Provide the [X, Y] coordinate of the cell's center where the given text is located.  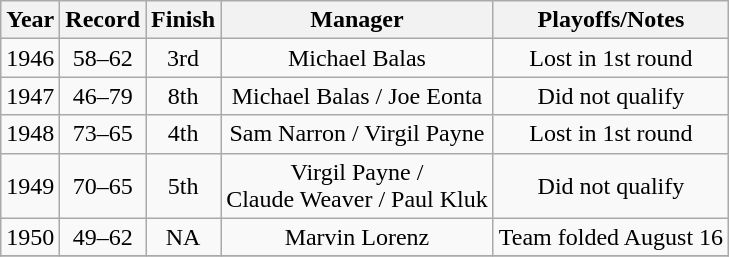
Manager [358, 20]
Sam Narron / Virgil Payne [358, 134]
1949 [30, 186]
58–62 [103, 58]
70–65 [103, 186]
Virgil Payne / Claude Weaver / Paul Kluk [358, 186]
Record [103, 20]
1950 [30, 237]
1947 [30, 96]
Team folded August 16 [610, 237]
4th [184, 134]
Michael Balas / Joe Eonta [358, 96]
46–79 [103, 96]
Year [30, 20]
Playoffs/Notes [610, 20]
8th [184, 96]
1946 [30, 58]
5th [184, 186]
49–62 [103, 237]
1948 [30, 134]
Michael Balas [358, 58]
Marvin Lorenz [358, 237]
73–65 [103, 134]
3rd [184, 58]
NA [184, 237]
Finish [184, 20]
